Output the (X, Y) coordinate of the center of the cell containing the given text.  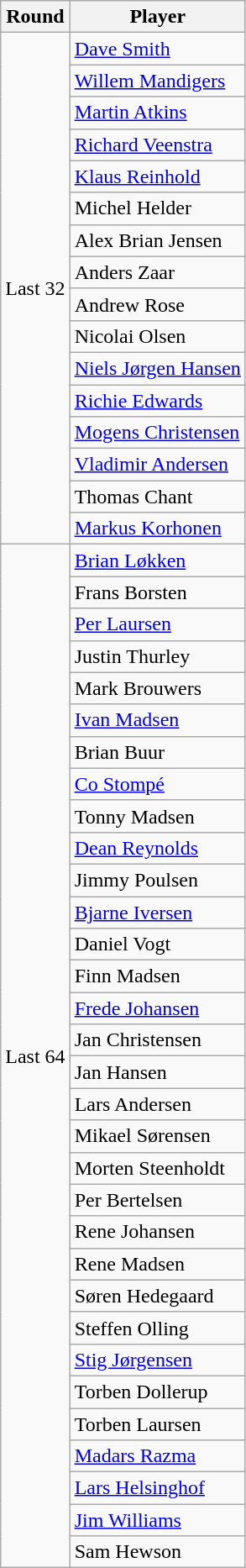
Jan Hansen (158, 1072)
Jim Williams (158, 1520)
Torben Dollerup (158, 1392)
Last 32 (35, 289)
Finn Madsen (158, 976)
Stig Jørgensen (158, 1360)
Anders Zaar (158, 272)
Michel Helder (158, 208)
Richard Veenstra (158, 145)
Dave Smith (158, 49)
Frans Borsten (158, 592)
Frede Johansen (158, 1008)
Bjarne Iversen (158, 912)
Torben Laursen (158, 1424)
Madars Razma (158, 1456)
Dean Reynolds (158, 848)
Jimmy Poulsen (158, 880)
Brian Løkken (158, 560)
Richie Edwards (158, 401)
Rene Madsen (158, 1264)
Mark Brouwers (158, 688)
Vladimir Andersen (158, 465)
Mikael Sørensen (158, 1136)
Alex Brian Jensen (158, 240)
Round (35, 17)
Sam Hewson (158, 1552)
Rene Johansen (158, 1232)
Søren Hedegaard (158, 1296)
Player (158, 17)
Lars Helsinghof (158, 1488)
Tonny Madsen (158, 816)
Steffen Olling (158, 1328)
Martin Atkins (158, 113)
Niels Jørgen Hansen (158, 368)
Mogens Christensen (158, 433)
Willem Mandigers (158, 81)
Last 64 (35, 1056)
Nicolai Olsen (158, 336)
Morten Steenholdt (158, 1168)
Justin Thurley (158, 656)
Lars Andersen (158, 1104)
Ivan Madsen (158, 720)
Markus Korhonen (158, 529)
Brian Buur (158, 752)
Klaus Reinhold (158, 176)
Co Stompé (158, 784)
Jan Christensen (158, 1040)
Daniel Vogt (158, 944)
Per Bertelsen (158, 1200)
Per Laursen (158, 624)
Thomas Chant (158, 497)
Andrew Rose (158, 304)
